Provide the (X, Y) coordinate of the cell's center where the given text is located.  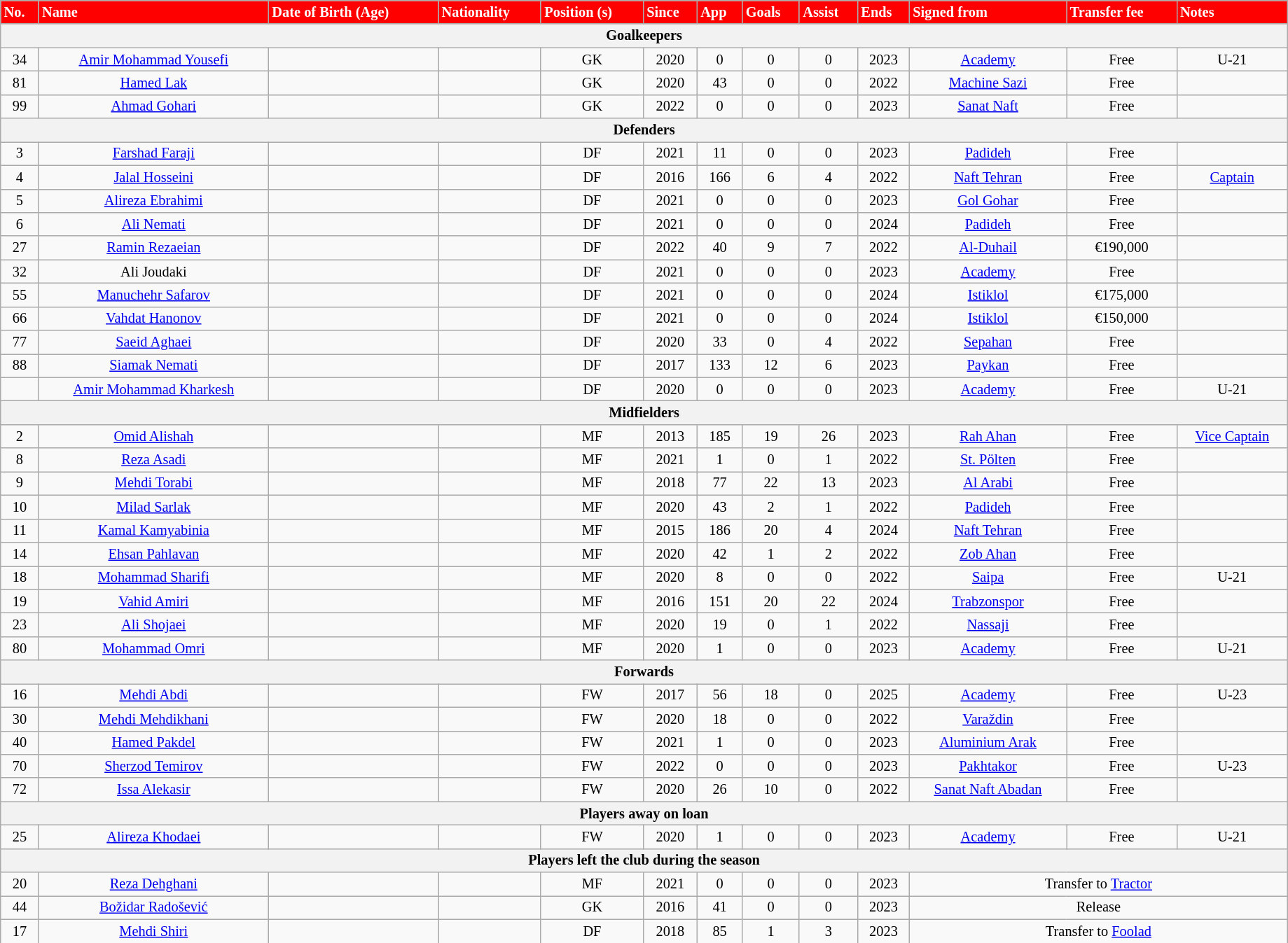
17 (20, 931)
Saeid Aghaei (153, 342)
Notes (1232, 12)
Ramin Rezaeian (153, 248)
Mehdi Abdi (153, 695)
Aluminium Arak (988, 743)
Hamed Lak (153, 83)
Mehdi Shiri (153, 931)
186 (719, 531)
Date of Birth (Age) (353, 12)
42 (719, 554)
14 (20, 554)
34 (20, 60)
Captain (1232, 177)
Zob Ahan (988, 554)
16 (20, 695)
Hamed Pakdel (153, 743)
Amir Mohammad Kharkesh (153, 389)
Pakhtakor (988, 766)
133 (719, 365)
Kamal Kamyabinia (153, 531)
72 (20, 790)
81 (20, 83)
Saipa (988, 578)
Sepahan (988, 342)
Al Arabi (988, 483)
€190,000 (1122, 248)
Nationality (490, 12)
Farshad Faraji (153, 153)
55 (20, 295)
27 (20, 248)
Issa Alekasir (153, 790)
€175,000 (1122, 295)
66 (20, 319)
Rah Ahan (988, 436)
Defenders (644, 130)
Vice Captain (1232, 436)
Al-Duhail (988, 248)
Mohammad Omri (153, 648)
Alireza Ebrahimi (153, 201)
Name (153, 12)
Since (670, 12)
Trabzonspor (988, 601)
25 (20, 837)
Mehdi Mehdikhani (153, 719)
Mehdi Torabi (153, 483)
Ahmad Gohari (153, 106)
Jalal Hosseini (153, 177)
33 (719, 342)
St. Pölten (988, 460)
Goalkeepers (644, 36)
Transfer to Foolad (1098, 931)
30 (20, 719)
32 (20, 272)
185 (719, 436)
Transfer fee (1122, 12)
App (719, 12)
70 (20, 766)
Players away on loan (644, 813)
12 (771, 365)
€150,000 (1122, 319)
Machine Sazi (988, 83)
Mohammad Sharifi (153, 578)
23 (20, 624)
Signed from (988, 12)
Ali Nemati (153, 224)
Ehsan Pahlavan (153, 554)
2013 (670, 436)
Players left the club during the season (644, 860)
Božidar Radošević (153, 907)
Varaždin (988, 719)
Ali Shojaei (153, 624)
Paykan (988, 365)
151 (719, 601)
Amir Mohammad Yousefi (153, 60)
80 (20, 648)
44 (20, 907)
Forwards (644, 672)
Vahdat Hanonov (153, 319)
56 (719, 695)
Sanat Naft Abadan (988, 790)
5 (20, 201)
Sanat Naft (988, 106)
41 (719, 907)
Assist (828, 12)
Reza Dehghani (153, 884)
Omid Alishah (153, 436)
Sherzod Temirov (153, 766)
Transfer to Tractor (1098, 884)
2015 (670, 531)
13 (828, 483)
Milad Sarlak (153, 507)
Siamak Nemati (153, 365)
Reza Asadi (153, 460)
Manuchehr Safarov (153, 295)
Ends (884, 12)
166 (719, 177)
Release (1098, 907)
Alireza Khodaei (153, 837)
Nassaji (988, 624)
85 (719, 931)
Gol Gohar (988, 201)
Vahid Amiri (153, 601)
Midfielders (644, 412)
99 (20, 106)
88 (20, 365)
2025 (884, 695)
No. (20, 12)
Ali Joudaki (153, 272)
Goals (771, 12)
7 (828, 248)
Position (s) (592, 12)
